Scan for the cell matching the given text and deliver its (x, y) coordinate at center. 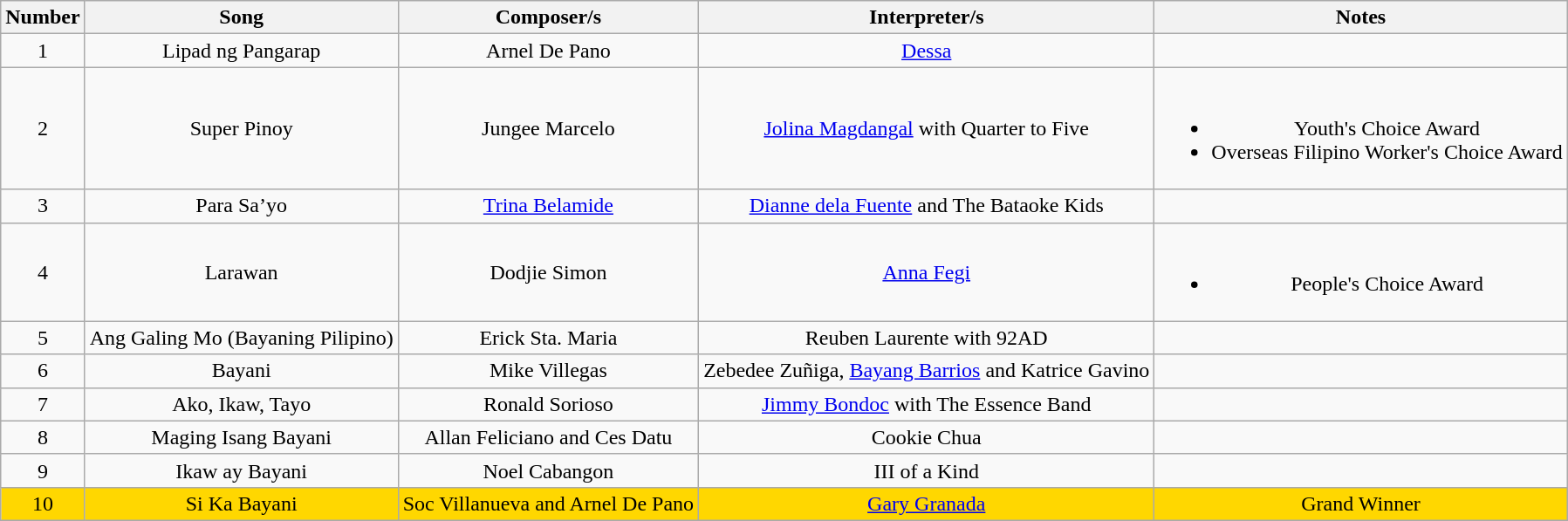
10 (43, 504)
5 (43, 338)
Ako, Ikaw, Tayo (241, 404)
9 (43, 470)
Youth's Choice AwardOverseas Filipino Worker's Choice Award (1361, 128)
Reuben Laurente with 92AD (927, 338)
Para Sa’yo (241, 206)
Dodjie Simon (548, 272)
Lipad ng Pangarap (241, 51)
Gary Granada (927, 504)
6 (43, 371)
People's Choice Award (1361, 272)
Mike Villegas (548, 371)
III of a Kind (927, 470)
Jolina Magdangal with Quarter to Five (927, 128)
Trina Belamide (548, 206)
Dianne dela Fuente and The Bataoke Kids (927, 206)
Interpreter/s (927, 17)
Ang Galing Mo (Bayaning Pilipino) (241, 338)
3 (43, 206)
Si Ka Bayani (241, 504)
Grand Winner (1361, 504)
Larawan (241, 272)
Dessa (927, 51)
Notes (1361, 17)
Composer/s (548, 17)
2 (43, 128)
Noel Cabangon (548, 470)
Jungee Marcelo (548, 128)
Super Pinoy (241, 128)
Bayani (241, 371)
Ronald Sorioso (548, 404)
4 (43, 272)
8 (43, 437)
Arnel De Pano (548, 51)
Cookie Chua (927, 437)
7 (43, 404)
Anna Fegi (927, 272)
1 (43, 51)
Maging Isang Bayani (241, 437)
Allan Feliciano and Ces Datu (548, 437)
Jimmy Bondoc with The Essence Band (927, 404)
Erick Sta. Maria (548, 338)
Song (241, 17)
Soc Villanueva and Arnel De Pano (548, 504)
Zebedee Zuñiga, Bayang Barrios and Katrice Gavino (927, 371)
Ikaw ay Bayani (241, 470)
Number (43, 17)
